Find where the given text appears and provide that cell's center as [X, Y] coordinate. 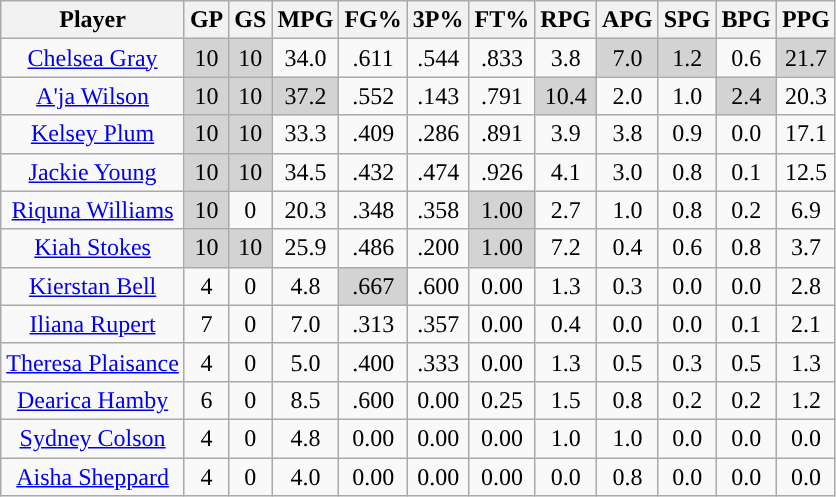
4.1 [566, 172]
2.1 [806, 324]
.313 [373, 324]
2.7 [566, 210]
.432 [373, 172]
5.0 [306, 362]
APG [628, 20]
4.0 [306, 477]
PPG [806, 20]
Dearica Hamby [93, 400]
7.2 [566, 248]
10.4 [566, 96]
.544 [438, 58]
25.9 [306, 248]
34.0 [306, 58]
Theresa Plaisance [93, 362]
Aisha Sheppard [93, 477]
Kiah Stokes [93, 248]
12.5 [806, 172]
Jackie Young [93, 172]
3P% [438, 20]
34.5 [306, 172]
17.1 [806, 134]
FT% [502, 20]
Chelsea Gray [93, 58]
.200 [438, 248]
21.7 [806, 58]
.358 [438, 210]
8.5 [306, 400]
.667 [373, 286]
3.9 [566, 134]
.286 [438, 134]
BPG [746, 20]
.486 [373, 248]
.926 [502, 172]
.357 [438, 324]
SPG [687, 20]
.333 [438, 362]
3.7 [806, 248]
6.9 [806, 210]
.833 [502, 58]
Sydney Colson [93, 438]
Player [93, 20]
.891 [502, 134]
.348 [373, 210]
0.25 [502, 400]
MPG [306, 20]
3.0 [628, 172]
2.8 [806, 286]
.400 [373, 362]
37.2 [306, 96]
Iliana Rupert [93, 324]
2.0 [628, 96]
Kierstan Bell [93, 286]
0.9 [687, 134]
Kelsey Plum [93, 134]
GS [250, 20]
6 [206, 400]
.474 [438, 172]
GP [206, 20]
.791 [502, 96]
2.4 [746, 96]
7 [206, 324]
1.5 [566, 400]
RPG [566, 20]
.611 [373, 58]
.552 [373, 96]
.143 [438, 96]
33.3 [306, 134]
A'ja Wilson [93, 96]
Riquna Williams [93, 210]
.409 [373, 134]
FG% [373, 20]
